Extract the (X, Y) coordinate from the center of the cell holding the provided text.  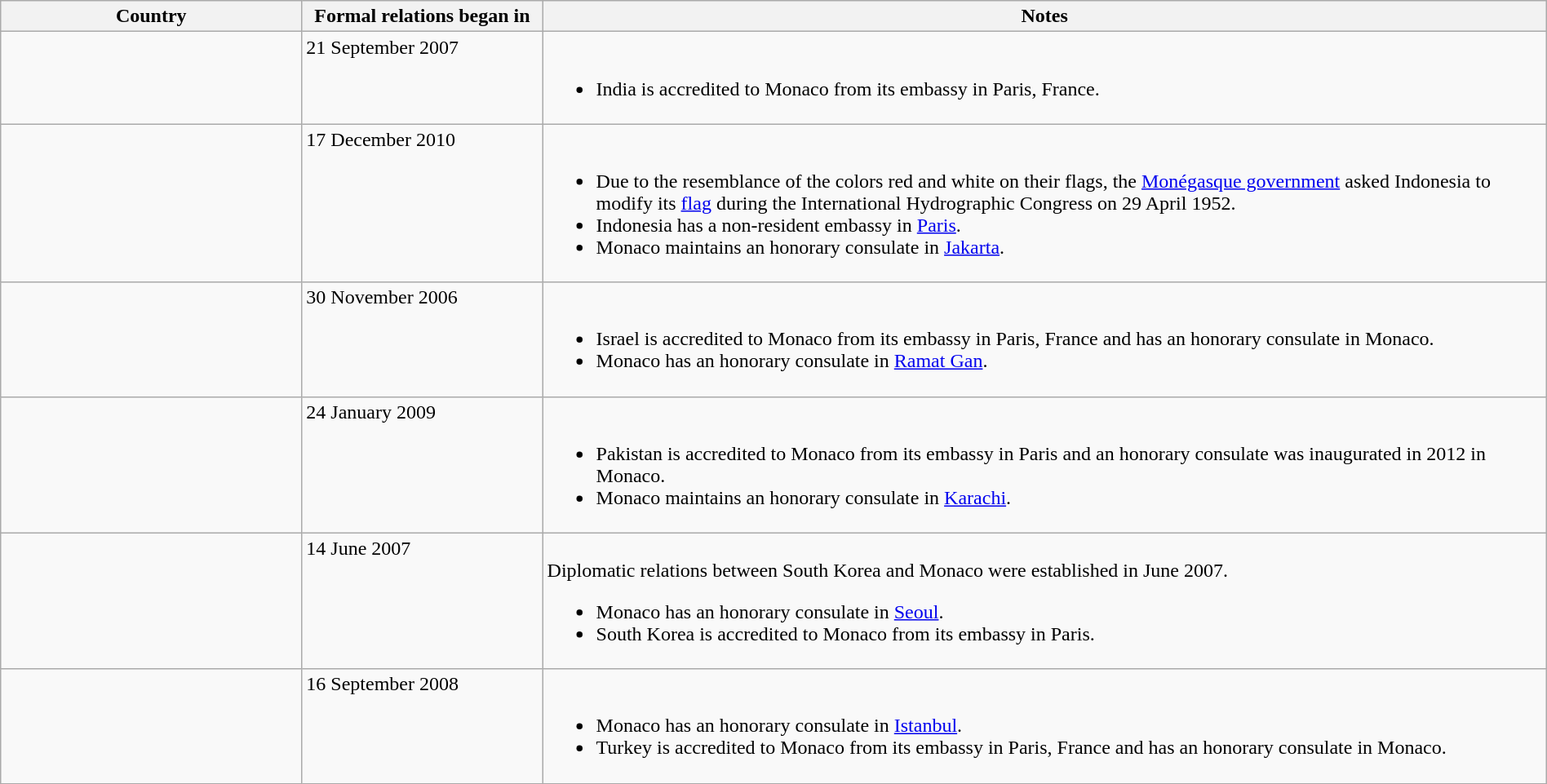
30 November 2006 (423, 339)
India is accredited to Monaco from its embassy in Paris, France. (1044, 78)
Notes (1044, 16)
24 January 2009 (423, 465)
17 December 2010 (423, 203)
Formal relations began in (423, 16)
14 June 2007 (423, 600)
21 September 2007 (423, 78)
Country (152, 16)
16 September 2008 (423, 726)
